Locate the cell with the specified text and output its (X, Y) center coordinate. 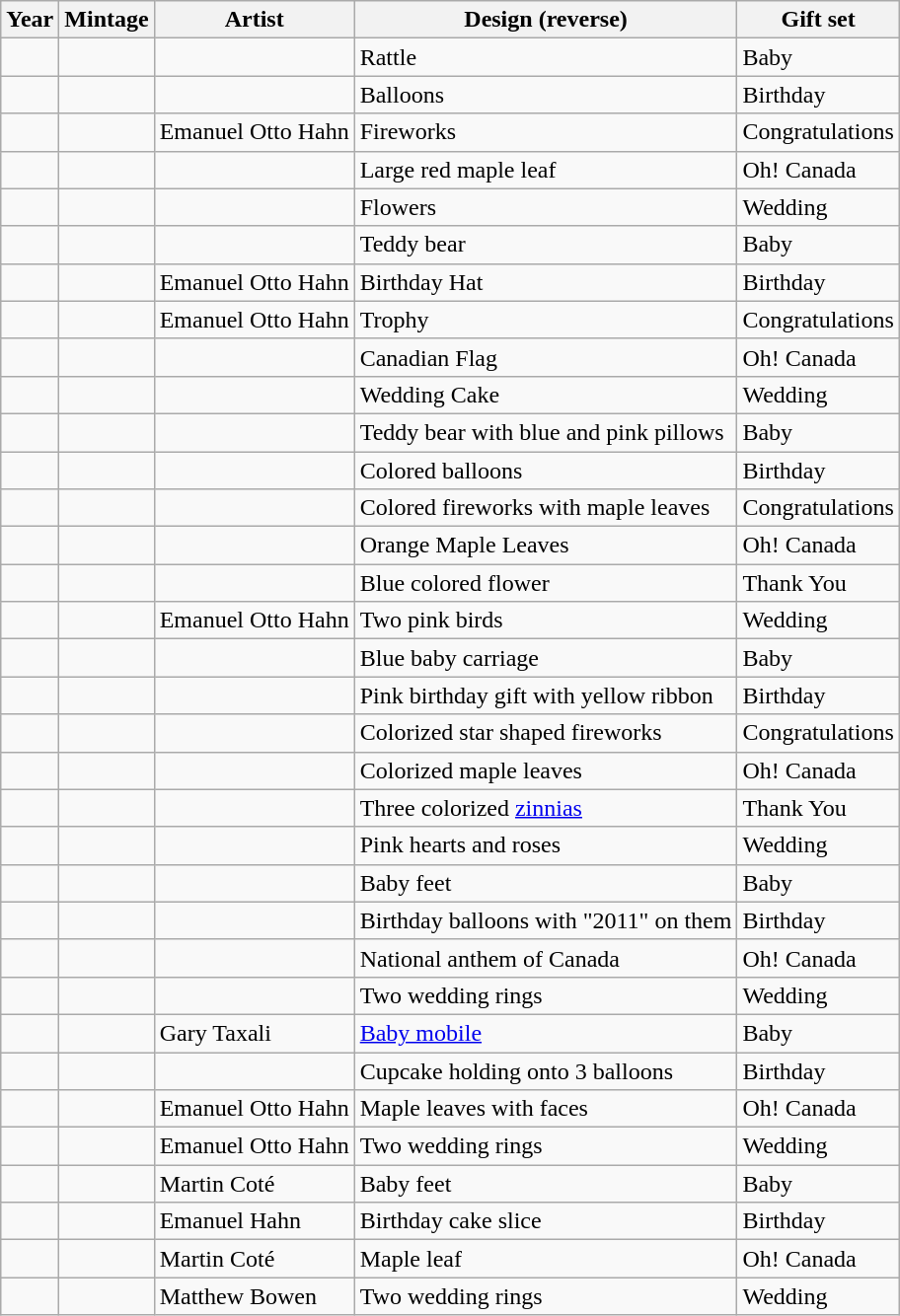
Emanuel Hahn (255, 1221)
Birthday cake slice (546, 1221)
Trophy (546, 320)
Birthday balloons with "2011" on them (546, 920)
Cupcake holding onto 3 balloons (546, 1070)
National anthem of Canada (546, 958)
Flowers (546, 207)
Blue colored flower (546, 583)
Orange Maple Leaves (546, 546)
Teddy bear with blue and pink pillows (546, 432)
Balloons (546, 95)
Gary Taxali (255, 1033)
Colorized star shaped fireworks (546, 733)
Two pink birds (546, 621)
Mintage (107, 20)
Gift set (818, 20)
Teddy bear (546, 245)
Maple leaf (546, 1259)
Large red maple leaf (546, 170)
Fireworks (546, 132)
Three colorized zinnias (546, 808)
Pink hearts and roses (546, 845)
Baby mobile (546, 1033)
Colored balloons (546, 471)
Birthday Hat (546, 282)
Matthew Bowen (255, 1296)
Maple leaves with faces (546, 1109)
Colored fireworks with maple leaves (546, 508)
Rattle (546, 57)
Blue baby carriage (546, 658)
Year (30, 20)
Pink birthday gift with yellow ribbon (546, 695)
Canadian Flag (546, 357)
Artist (255, 20)
Design (reverse) (546, 20)
Wedding Cake (546, 395)
Colorized maple leaves (546, 770)
